Provide the [X, Y] coordinate of the cell's center where the given text is located.  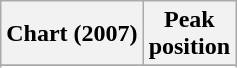
Peakposition [189, 34]
Chart (2007) [72, 34]
